Locate the cell with the specified text and output its [X, Y] center coordinate. 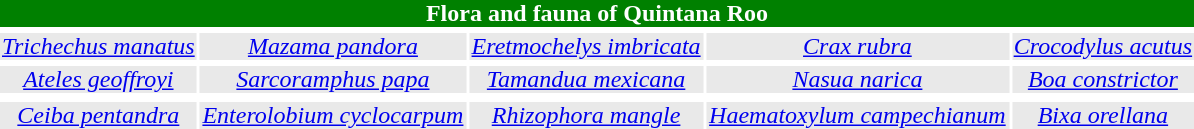
Sarcoramphus papa [333, 80]
Crax rubra [858, 46]
Boa constrictor [1103, 80]
Rhizophora mangle [586, 116]
Tamandua mexicana [586, 80]
Ceiba pentandra [98, 116]
Enterolobium cyclocarpum [333, 116]
Bixa orellana [1103, 116]
Ateles geoffroyi [98, 80]
Eretmochelys imbricata [586, 46]
Haematoxylum campechianum [858, 116]
Flora and fauna of Quintana Roo [597, 14]
Crocodylus acutus [1103, 46]
Nasua narica [858, 80]
Mazama pandora [333, 46]
Trichechus manatus [98, 46]
